Identify which cell holds the provided text, then report its [X, Y] central coordinate. 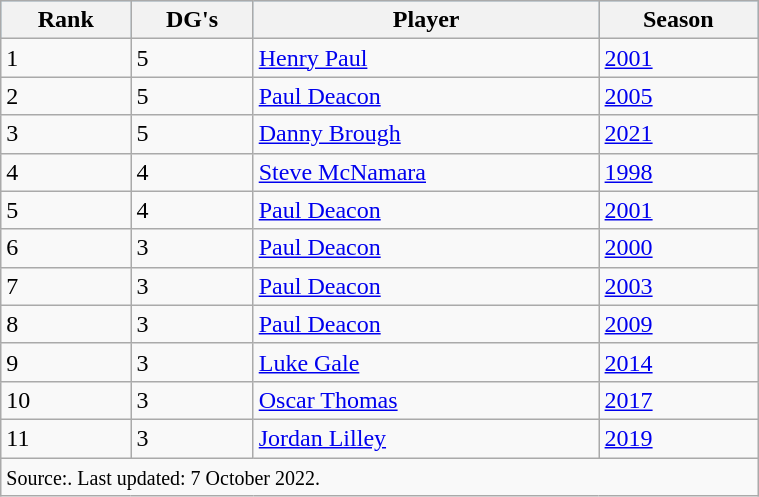
Steve McNamara [426, 172]
Luke Gale [426, 362]
8 [66, 324]
Danny Brough [426, 134]
Henry Paul [426, 58]
10 [66, 400]
7 [66, 286]
2014 [678, 362]
2005 [678, 96]
DG's [192, 20]
2021 [678, 134]
Player [426, 20]
Source:. Last updated: 7 October 2022. [380, 477]
2000 [678, 248]
Rank [66, 20]
11 [66, 438]
2 [66, 96]
2019 [678, 438]
1998 [678, 172]
Jordan Lilley [426, 438]
1 [66, 58]
Oscar Thomas [426, 400]
Season [678, 20]
6 [66, 248]
2009 [678, 324]
2017 [678, 400]
2003 [678, 286]
9 [66, 362]
